Return [x, y] of the center of cell containing provided text 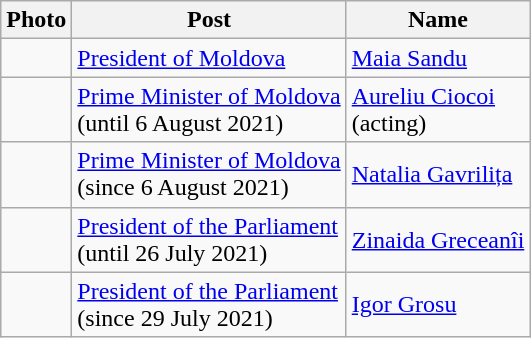
President of Moldova [209, 58]
Photo [36, 20]
President of the Parliament(since 29 July 2021) [209, 304]
Post [209, 20]
Igor Grosu [438, 304]
President of the Parliament(until 26 July 2021) [209, 240]
Name [438, 20]
Zinaida Greceanîi [438, 240]
Prime Minister of Moldova(since 6 August 2021) [209, 174]
Prime Minister of Moldova(until 6 August 2021) [209, 110]
Natalia Gavrilița [438, 174]
Aureliu Ciocoi(acting) [438, 110]
Maia Sandu [438, 58]
